Extract the (X, Y) coordinate from the center of the cell holding the provided text.  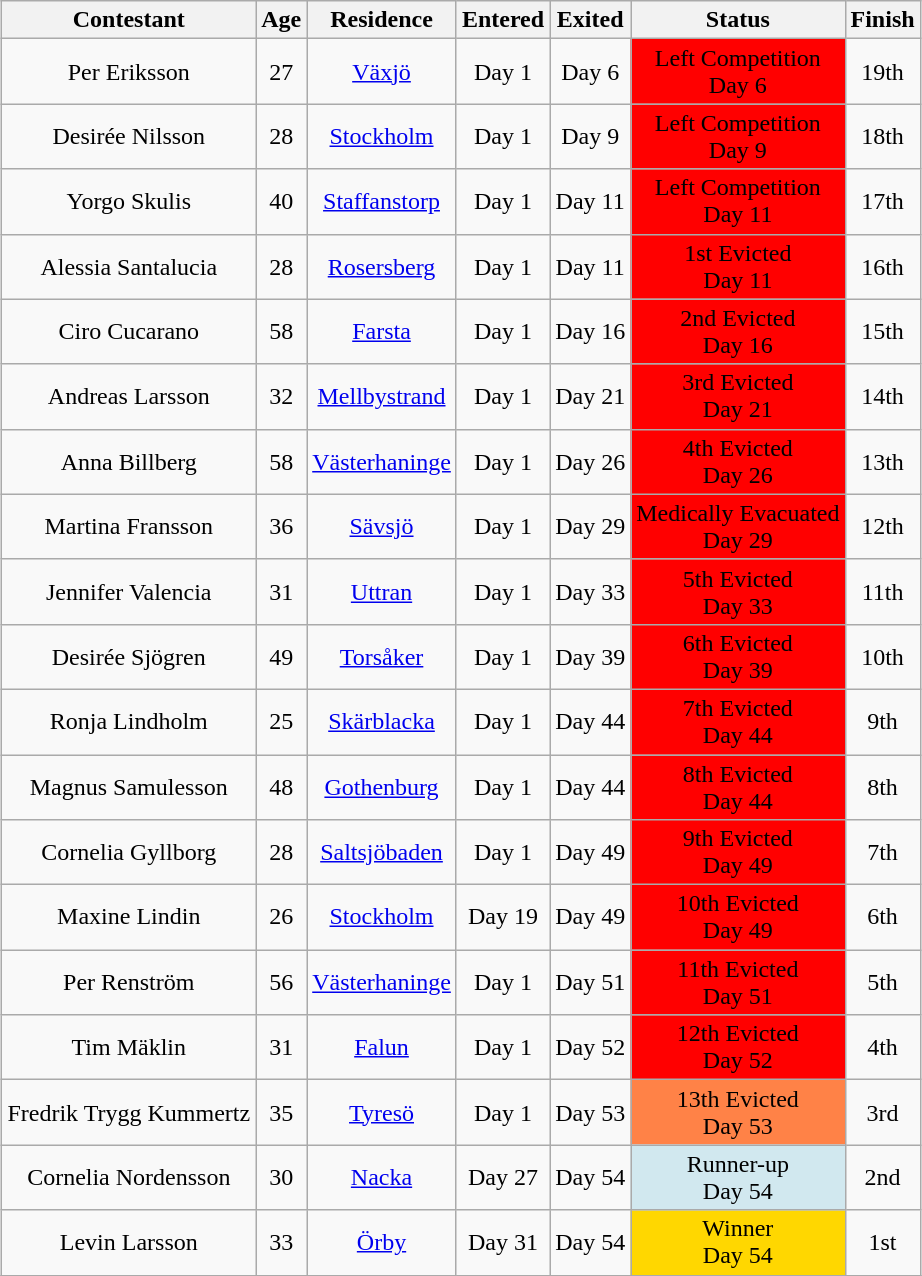
5th (882, 982)
36 (282, 526)
Medically EvacuatedDay 29 (738, 526)
4th (882, 1048)
Växjö (382, 72)
Left CompetitionDay 11 (738, 202)
Gothenburg (382, 786)
Left CompetitionDay 6 (738, 72)
Nacka (382, 1178)
Desirée Sjögren (129, 656)
Runner-upDay 54 (738, 1178)
2nd EvictedDay 16 (738, 332)
Per Renström (129, 982)
Per Eriksson (129, 72)
17th (882, 202)
16th (882, 266)
9th EvictedDay 49 (738, 852)
Skärblacka (382, 722)
Entered (502, 20)
Day 6 (590, 72)
Martina Fransson (129, 526)
Status (738, 20)
40 (282, 202)
Residence (382, 20)
Jennifer Valencia (129, 592)
56 (282, 982)
19th (882, 72)
Cornelia Gyllborg (129, 852)
8th (882, 786)
11th EvictedDay 51 (738, 982)
Uttran (382, 592)
13th (882, 462)
49 (282, 656)
Staffanstorp (382, 202)
7th EvictedDay 44 (738, 722)
Rosersberg (382, 266)
Day 31 (502, 1242)
Fredrik Trygg Kummertz (129, 1112)
Day 51 (590, 982)
Contestant (129, 20)
15th (882, 332)
Örby (382, 1242)
6th (882, 918)
Left CompetitionDay 9 (738, 136)
Torsåker (382, 656)
Mellbystrand (382, 396)
Desirée Nilsson (129, 136)
Ciro Cucarano (129, 332)
Andreas Larsson (129, 396)
32 (282, 396)
Day 19 (502, 918)
Day 53 (590, 1112)
48 (282, 786)
Day 33 (590, 592)
Day 9 (590, 136)
33 (282, 1242)
2nd (882, 1178)
Day 21 (590, 396)
Magnus Samulesson (129, 786)
10th EvictedDay 49 (738, 918)
Day 39 (590, 656)
Tyresö (382, 1112)
Farsta (382, 332)
Day 52 (590, 1048)
Alessia Santalucia (129, 266)
Exited (590, 20)
Cornelia Nordensson (129, 1178)
Falun (382, 1048)
26 (282, 918)
7th (882, 852)
Day 27 (502, 1178)
18th (882, 136)
3rd EvictedDay 21 (738, 396)
Anna Billberg (129, 462)
9th (882, 722)
27 (282, 72)
Saltsjöbaden (382, 852)
25 (282, 722)
11th (882, 592)
4th EvictedDay 26 (738, 462)
Day 16 (590, 332)
8th EvictedDay 44 (738, 786)
6th EvictedDay 39 (738, 656)
3rd (882, 1112)
12th EvictedDay 52 (738, 1048)
Age (282, 20)
Tim Mäklin (129, 1048)
Yorgo Skulis (129, 202)
5th EvictedDay 33 (738, 592)
Sävsjö (382, 526)
Day 26 (590, 462)
30 (282, 1178)
Maxine Lindin (129, 918)
35 (282, 1112)
10th (882, 656)
1st EvictedDay 11 (738, 266)
13th EvictedDay 53 (738, 1112)
Day 29 (590, 526)
Levin Larsson (129, 1242)
1st (882, 1242)
12th (882, 526)
14th (882, 396)
Ronja Lindholm (129, 722)
WinnerDay 54 (738, 1242)
Finish (882, 20)
